Return (X, Y) of the center of cell containing provided text 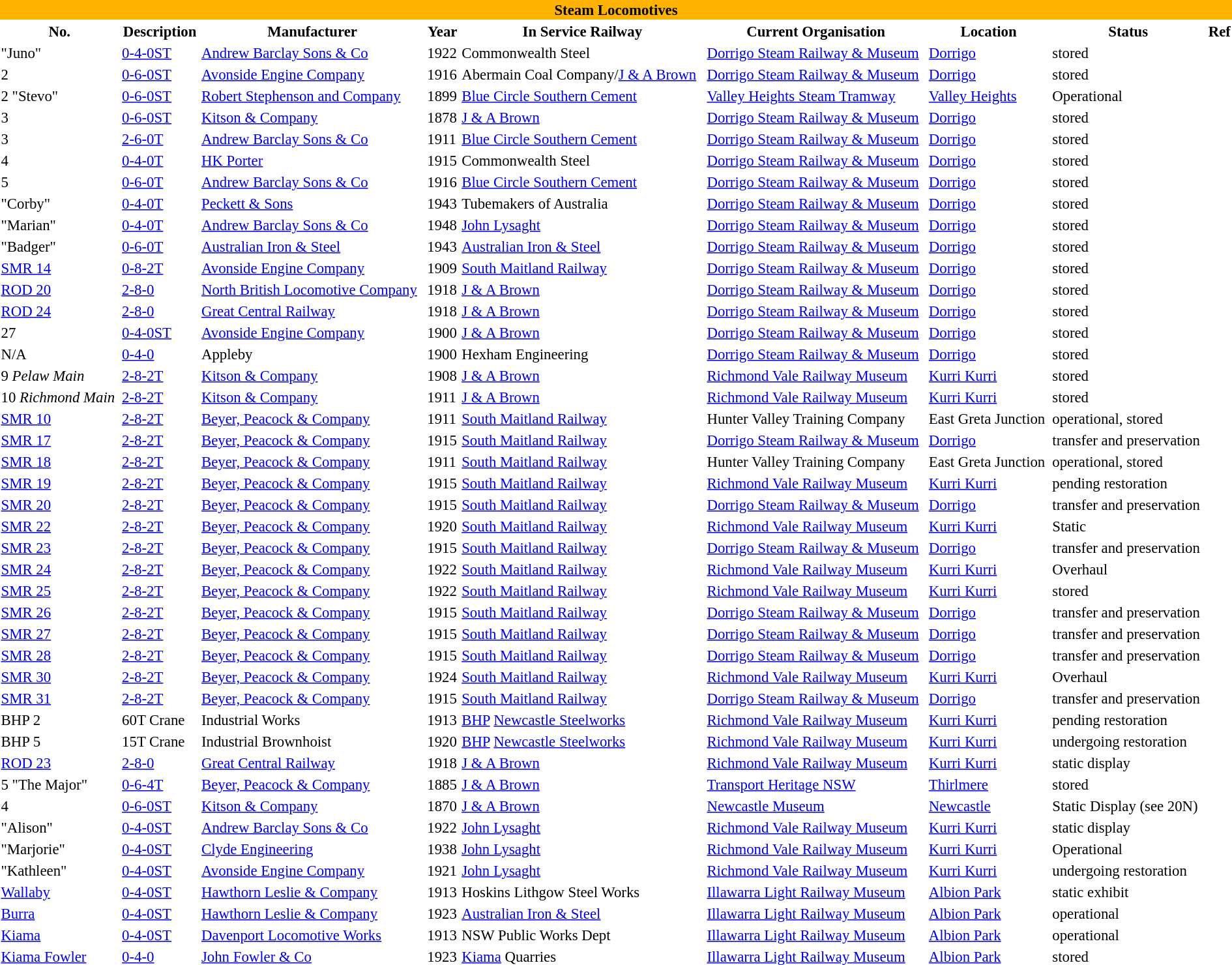
15T Crane (160, 741)
1921 (443, 870)
0-8-2T (160, 268)
"Alison" (60, 827)
"Corby" (60, 203)
Current Organisation (816, 31)
North British Locomotive Company (312, 289)
SMR 25 (60, 591)
60T Crane (160, 720)
Hexham Engineering (583, 354)
Industrial Brownhoist (312, 741)
SMR 30 (60, 677)
Peckett & Sons (312, 203)
SMR 24 (60, 569)
5 "The Major" (60, 784)
Industrial Works (312, 720)
1938 (443, 849)
1908 (443, 376)
"Juno" (60, 53)
SMR 22 (60, 526)
Clyde Engineering (312, 849)
0-6-4T (160, 784)
SMR 19 (60, 483)
SMR 28 (60, 655)
Ref (1220, 31)
Static (1128, 526)
Steam Locomotives (616, 10)
Tubemakers of Australia (583, 203)
1948 (443, 225)
Status (1128, 31)
Newcastle Museum (816, 806)
1909 (443, 268)
Hoskins Lithgow Steel Works (583, 892)
9 Pelaw Main (60, 376)
N/A (60, 354)
Burra (60, 913)
No. (60, 31)
Location (988, 31)
Year (443, 31)
NSW Public Works Dept (583, 935)
SMR 10 (60, 419)
5 (60, 182)
Valley Heights Steam Tramway (816, 96)
static exhibit (1128, 892)
SMR 23 (60, 548)
"Marian" (60, 225)
1870 (443, 806)
2-6-0T (160, 139)
1885 (443, 784)
0-4-0 (160, 354)
27 (60, 333)
SMR 27 (60, 634)
SMR 26 (60, 612)
HK Porter (312, 160)
Davenport Locomotive Works (312, 935)
SMR 20 (60, 505)
1878 (443, 117)
Description (160, 31)
"Badger" (60, 246)
1924 (443, 677)
In Service Railway (583, 31)
1899 (443, 96)
Wallaby (60, 892)
"Marjorie" (60, 849)
Manufacturer (312, 31)
Abermain Coal Company/J & A Brown (583, 74)
Valley Heights (988, 96)
BHP 5 (60, 741)
Kiama (60, 935)
Newcastle (988, 806)
BHP 2 (60, 720)
Appleby (312, 354)
SMR 14 (60, 268)
ROD 23 (60, 763)
SMR 17 (60, 440)
ROD 24 (60, 311)
2 (60, 74)
Static Display (see 20N) (1128, 806)
ROD 20 (60, 289)
2 "Stevo" (60, 96)
Transport Heritage NSW (816, 784)
SMR 31 (60, 698)
"Kathleen" (60, 870)
Robert Stephenson and Company (312, 96)
10 Richmond Main (60, 397)
1923 (443, 913)
SMR 18 (60, 462)
Thirlmere (988, 784)
